Determine the (X, Y) coordinate at the center of the cell enclosing the given text.  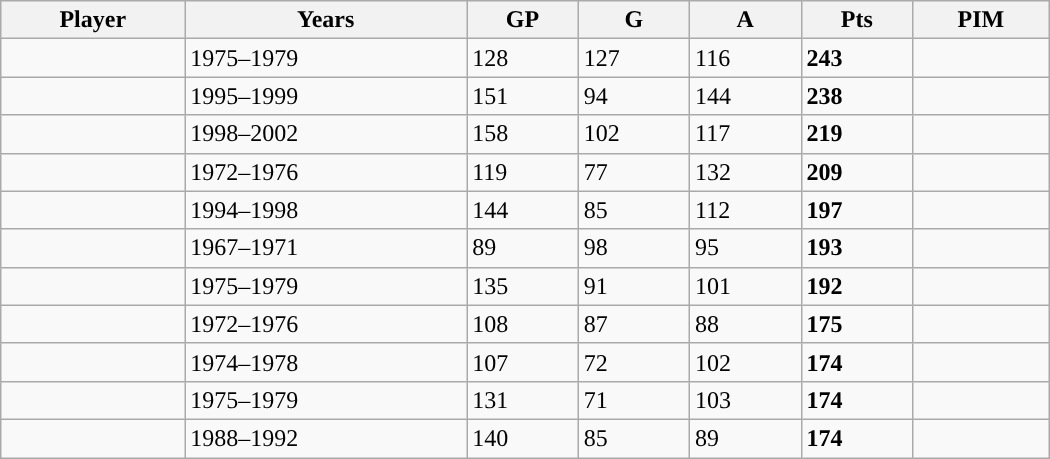
72 (634, 362)
88 (746, 324)
Pts (856, 20)
108 (522, 324)
94 (634, 96)
A (746, 20)
98 (634, 248)
Player (93, 20)
219 (856, 134)
1995–1999 (326, 96)
1967–1971 (326, 248)
193 (856, 248)
1998–2002 (326, 134)
151 (522, 96)
1974–1978 (326, 362)
243 (856, 58)
103 (746, 400)
87 (634, 324)
91 (634, 286)
Years (326, 20)
117 (746, 134)
140 (522, 438)
175 (856, 324)
G (634, 20)
77 (634, 172)
101 (746, 286)
238 (856, 96)
PIM (980, 20)
116 (746, 58)
128 (522, 58)
132 (746, 172)
112 (746, 210)
107 (522, 362)
127 (634, 58)
119 (522, 172)
197 (856, 210)
192 (856, 286)
209 (856, 172)
158 (522, 134)
95 (746, 248)
1988–1992 (326, 438)
131 (522, 400)
1994–1998 (326, 210)
71 (634, 400)
GP (522, 20)
135 (522, 286)
